Return the [x, y] coordinate for the center point of the cell that contains the specified text.  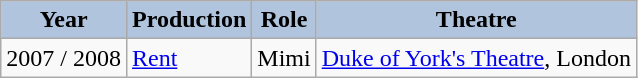
Role [284, 20]
Rent [188, 58]
Duke of York's Theatre, London [476, 58]
Mimi [284, 58]
2007 / 2008 [64, 58]
Year [64, 20]
Production [188, 20]
Theatre [476, 20]
